Extract the [X, Y] coordinate from the center of the cell holding the provided text.  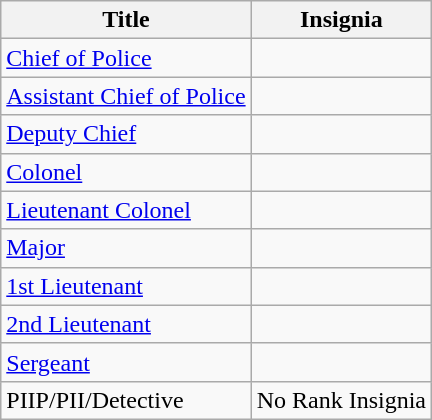
Sergeant [126, 362]
Major [126, 248]
No Rank Insignia [341, 400]
Title [126, 20]
Insignia [341, 20]
Chief of Police [126, 58]
1st Lieutenant [126, 286]
Colonel [126, 172]
Deputy Chief [126, 134]
2nd Lieutenant [126, 324]
Assistant Chief of Police [126, 96]
PIIP/PII/Detective [126, 400]
Lieutenant Colonel [126, 210]
